Provide the [X, Y] coordinate of the cell's center where the given text is located.  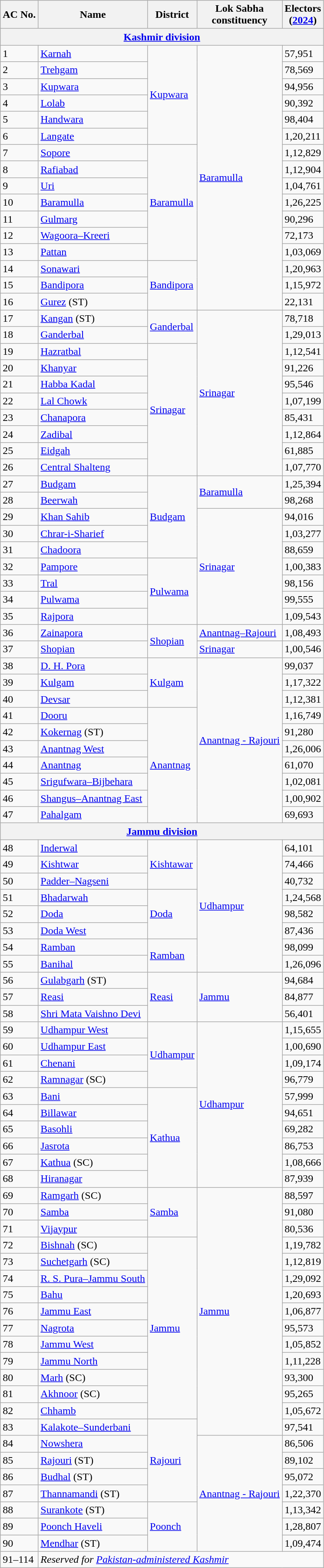
Shri Mata Vaishno Devi [93, 1014]
69,282 [303, 1129]
Khan Sahib [93, 517]
61 [19, 1063]
Budhal (ST) [93, 1477]
54 [19, 947]
72,173 [303, 236]
District [172, 15]
Eidgah [93, 450]
Hazratbal [93, 351]
1,12,541 [303, 351]
Jasrota [93, 1146]
AC No. [19, 15]
Suchetgarh (SC) [93, 1261]
52 [19, 914]
Kishtwar [93, 864]
1,03,277 [303, 534]
Kathua (SC) [93, 1162]
Wagoora–Kreeri [93, 236]
Padder–Nagseni [93, 881]
43 [19, 748]
87 [19, 1493]
75 [19, 1295]
Karnah [93, 53]
95,265 [303, 1394]
1,08,493 [303, 633]
1,12,829 [303, 153]
74,466 [303, 864]
56 [19, 980]
82 [19, 1411]
Ramnagar (SC) [93, 1080]
98,156 [303, 583]
95,573 [303, 1328]
94,956 [303, 87]
1,29,013 [303, 335]
89,102 [303, 1460]
23 [19, 417]
66 [19, 1146]
91,080 [303, 1212]
1,12,819 [303, 1261]
99,037 [303, 666]
Surankote (ST) [93, 1510]
90,296 [303, 219]
D. H. Pora [93, 666]
57,999 [303, 1096]
Habba Kadal [93, 384]
1,13,342 [303, 1510]
16 [19, 302]
61,070 [303, 765]
35 [19, 616]
1,00,383 [303, 567]
Chanapora [93, 417]
49 [19, 864]
34 [19, 600]
Hiranagar [93, 1179]
1,26,225 [303, 202]
65 [19, 1129]
Name [93, 15]
8 [19, 169]
2 [19, 70]
71 [19, 1228]
1,03,069 [303, 252]
1,12,904 [303, 169]
70 [19, 1212]
Dooru [93, 715]
56,401 [303, 1014]
Lolab [93, 103]
1,25,394 [303, 484]
1,12,381 [303, 699]
1,29,092 [303, 1278]
90 [19, 1543]
Bahu [93, 1295]
28 [19, 500]
Devsar [93, 699]
95,072 [303, 1477]
83 [19, 1427]
86 [19, 1477]
Sopore [93, 153]
1,09,474 [303, 1543]
1,20,211 [303, 136]
Sonawari [93, 269]
1,26,006 [303, 748]
Doda West [93, 931]
1,08,666 [303, 1162]
1,28,807 [303, 1526]
77 [19, 1328]
86,753 [303, 1146]
59 [19, 1030]
Poonch Haveli [93, 1526]
46 [19, 798]
94,651 [303, 1113]
Pahalgam [93, 815]
98,099 [303, 947]
78,569 [303, 70]
63 [19, 1096]
Anantnag–Rajouri [239, 633]
Nagrota [93, 1328]
98,404 [303, 120]
41 [19, 715]
Udhampur West [93, 1030]
Kalakote–Sunderbani [93, 1427]
Chenani [93, 1063]
1,15,655 [303, 1030]
1,00,902 [303, 798]
74 [19, 1278]
84,877 [303, 997]
Billawar [93, 1113]
Mendhar (ST) [93, 1543]
91,226 [303, 368]
7 [19, 153]
25 [19, 450]
Zainapora [93, 633]
51 [19, 897]
1,20,693 [303, 1295]
Vijaypur [93, 1228]
57,951 [303, 53]
62 [19, 1080]
Tral [93, 583]
81 [19, 1394]
Banihal [93, 964]
30 [19, 534]
60 [19, 1047]
Udhampur East [93, 1047]
Gulabgarh (ST) [93, 980]
27 [19, 484]
78 [19, 1344]
48 [19, 848]
47 [19, 815]
Lok Sabhaconstituency [239, 15]
76 [19, 1311]
1,20,963 [303, 269]
5 [19, 120]
1,19,782 [303, 1245]
18 [19, 335]
1,11,228 [303, 1361]
98,582 [303, 914]
11 [19, 219]
Bani [93, 1096]
55 [19, 964]
64,101 [303, 848]
9 [19, 186]
Lal Chowk [93, 401]
Poonch [172, 1526]
Handwara [93, 120]
53 [19, 931]
Inderwal [93, 848]
42 [19, 732]
Jammu North [93, 1361]
44 [19, 765]
87,436 [303, 931]
1,00,690 [303, 1047]
38 [19, 666]
Gurez (ST) [93, 302]
99,555 [303, 600]
58 [19, 1014]
Rajouri (ST) [93, 1460]
1,04,761 [303, 186]
12 [19, 236]
Khanyar [93, 368]
3 [19, 87]
Srigufwara–Bijbehara [93, 782]
33 [19, 583]
57 [19, 997]
Rafiabad [93, 169]
Pampore [93, 567]
Nowshera [93, 1444]
84 [19, 1444]
67 [19, 1162]
Zadibal [93, 434]
87,939 [303, 1179]
22,131 [303, 302]
Jammu West [93, 1344]
Bishnah (SC) [93, 1245]
1,07,770 [303, 467]
78,718 [303, 318]
R. S. Pura–Jammu South [93, 1278]
Rajpora [93, 616]
1,22,370 [303, 1493]
1,09,543 [303, 616]
Kokernag (ST) [93, 732]
1,05,672 [303, 1411]
93,300 [303, 1378]
1,15,972 [303, 285]
1,07,199 [303, 401]
Chhamb [93, 1411]
40,732 [303, 881]
19 [19, 351]
86,506 [303, 1444]
90,392 [303, 103]
94,016 [303, 517]
79 [19, 1361]
98,268 [303, 500]
80 [19, 1378]
Jammu East [93, 1311]
1,24,568 [303, 897]
Langate [93, 136]
Chrar-i-Sharief [93, 534]
97,541 [303, 1427]
Pattan [93, 252]
Ramgarh (SC) [93, 1195]
Basohli [93, 1129]
1,16,749 [303, 715]
22 [19, 401]
45 [19, 782]
61,885 [303, 450]
Kashmir division [162, 37]
Bhadarwah [93, 897]
69 [19, 1195]
Rajouri [172, 1460]
Kathua [172, 1138]
26 [19, 467]
Akhnoor (SC) [93, 1394]
69,693 [303, 815]
1,09,174 [303, 1063]
Uri [93, 186]
Anantnag West [93, 748]
Electors(2024) [303, 15]
80,536 [303, 1228]
6 [19, 136]
Marh (SC) [93, 1378]
10 [19, 202]
1,00,546 [303, 649]
72 [19, 1245]
Kishtawar [172, 864]
13 [19, 252]
Gulmarg [93, 219]
1,12,864 [303, 434]
Thannamandi (ST) [93, 1493]
94,684 [303, 980]
29 [19, 517]
1,06,877 [303, 1311]
4 [19, 103]
39 [19, 682]
88,597 [303, 1195]
Shangus–Anantnag East [93, 798]
64 [19, 1113]
Trehgam [93, 70]
14 [19, 269]
Central Shalteng [93, 467]
24 [19, 434]
17 [19, 318]
88,659 [303, 550]
21 [19, 384]
95,546 [303, 384]
31 [19, 550]
Beerwah [93, 500]
85,431 [303, 417]
1,05,852 [303, 1344]
50 [19, 881]
Jammu division [162, 831]
32 [19, 567]
40 [19, 699]
15 [19, 285]
91,280 [303, 732]
1,17,322 [303, 682]
Chadoora [93, 550]
36 [19, 633]
Reserved for Pakistan-administered Kashmir [181, 1560]
68 [19, 1179]
96,779 [303, 1080]
1,26,096 [303, 964]
73 [19, 1261]
89 [19, 1526]
37 [19, 649]
20 [19, 368]
85 [19, 1460]
Kangan (ST) [93, 318]
88 [19, 1510]
1 [19, 53]
91–114 [19, 1560]
1,02,081 [303, 782]
